Return [X, Y] of the center of cell containing provided text 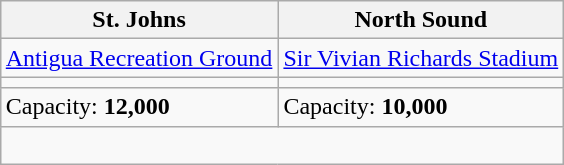
Antigua Recreation Ground [139, 58]
Capacity: 12,000 [139, 107]
Sir Vivian Richards Stadium [421, 58]
St. Johns [139, 20]
Capacity: 10,000 [421, 107]
North Sound [421, 20]
